Locate the cell with the specified text and output its [X, Y] center coordinate. 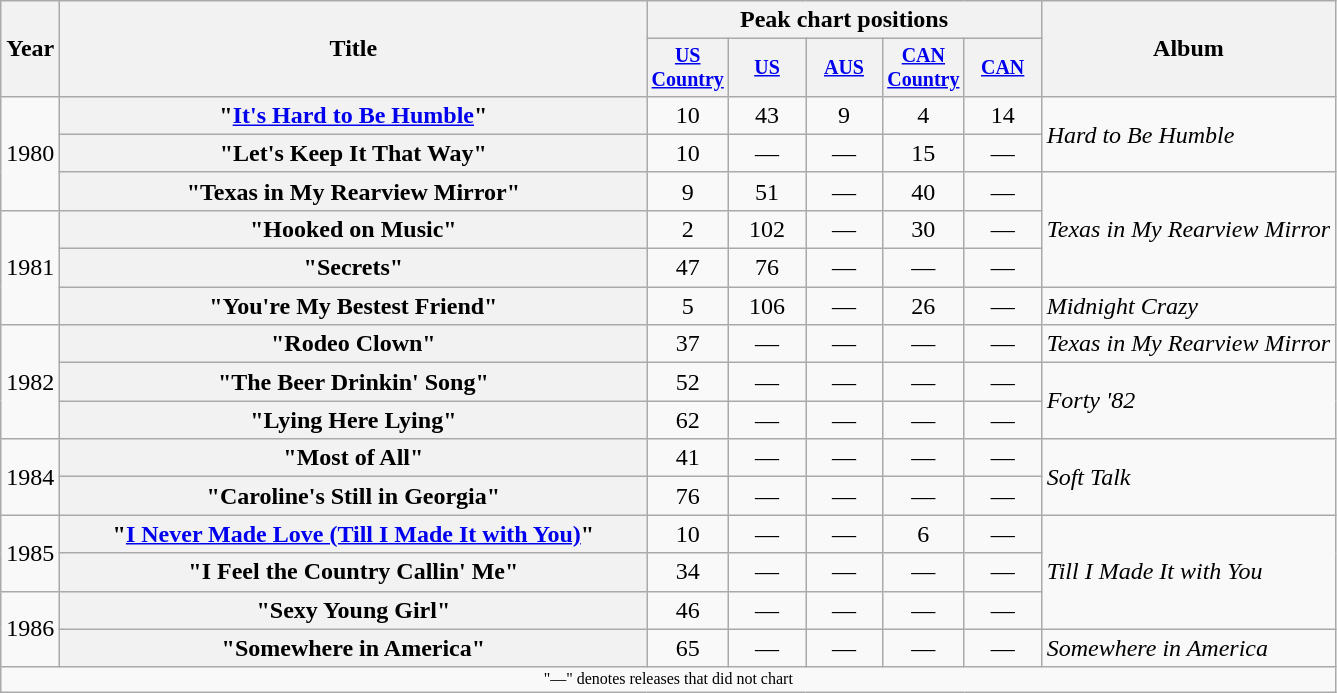
1981 [30, 267]
"I Feel the Country Callin' Me" [354, 572]
US [768, 68]
Somewhere in America [1188, 648]
52 [688, 382]
US Country [688, 68]
40 [923, 191]
"Caroline's Still in Georgia" [354, 496]
1982 [30, 382]
1980 [30, 153]
37 [688, 344]
46 [688, 610]
"Hooked on Music" [354, 229]
"The Beer Drinkin' Song" [354, 382]
43 [768, 115]
Album [1188, 49]
26 [923, 306]
"It's Hard to Be Humble" [354, 115]
47 [688, 268]
"Texas in My Rearview Mirror" [354, 191]
2 [688, 229]
14 [1002, 115]
"I Never Made Love (Till I Made It with You)" [354, 534]
"—" denotes releases that did not chart [668, 679]
CAN Country [923, 68]
51 [768, 191]
65 [688, 648]
1984 [30, 477]
34 [688, 572]
"Secrets" [354, 268]
Midnight Crazy [1188, 306]
"Rodeo Clown" [354, 344]
Till I Made It with You [1188, 572]
106 [768, 306]
Forty '82 [1188, 401]
"Lying Here Lying" [354, 420]
Year [30, 49]
6 [923, 534]
Title [354, 49]
"Let's Keep It That Way" [354, 153]
"Sexy Young Girl" [354, 610]
Peak chart positions [844, 20]
CAN [1002, 68]
Soft Talk [1188, 477]
4 [923, 115]
5 [688, 306]
"You're My Bestest Friend" [354, 306]
1986 [30, 629]
102 [768, 229]
1985 [30, 553]
62 [688, 420]
30 [923, 229]
"Most of All" [354, 458]
41 [688, 458]
Hard to Be Humble [1188, 134]
"Somewhere in America" [354, 648]
15 [923, 153]
AUS [844, 68]
